Capture the cell that displays the provided text and extract its (x, y) central coordinate. 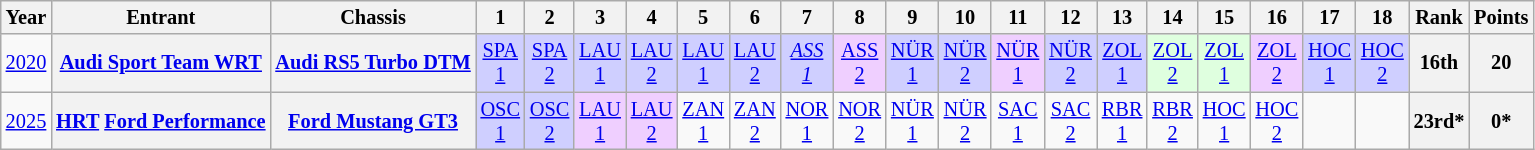
NOR1 (808, 121)
SAC2 (1070, 121)
Entrant (160, 17)
ASS2 (860, 63)
4 (652, 17)
11 (1018, 17)
Audi RS5 Turbo DTM (372, 63)
Year (26, 17)
NOR2 (860, 121)
ZAN1 (703, 121)
18 (1382, 17)
Ford Mustang GT3 (372, 121)
2 (550, 17)
2025 (26, 121)
0* (1501, 121)
Points (1501, 17)
10 (966, 17)
3 (600, 17)
ASS1 (808, 63)
SAC1 (1018, 121)
8 (860, 17)
1 (500, 17)
20 (1501, 63)
16 (1276, 17)
9 (912, 17)
OSC2 (550, 121)
HRT Ford Performance (160, 121)
ZAN2 (755, 121)
Audi Sport Team WRT (160, 63)
Chassis (372, 17)
6 (755, 17)
5 (703, 17)
SPA1 (500, 63)
Rank (1440, 17)
7 (808, 17)
15 (1224, 17)
2020 (26, 63)
RBR1 (1122, 121)
OSC1 (500, 121)
23rd* (1440, 121)
12 (1070, 17)
17 (1330, 17)
SPA2 (550, 63)
RBR2 (1172, 121)
13 (1122, 17)
14 (1172, 17)
16th (1440, 63)
